Provide the (x, y) coordinate of the cell's center where the given text is located.  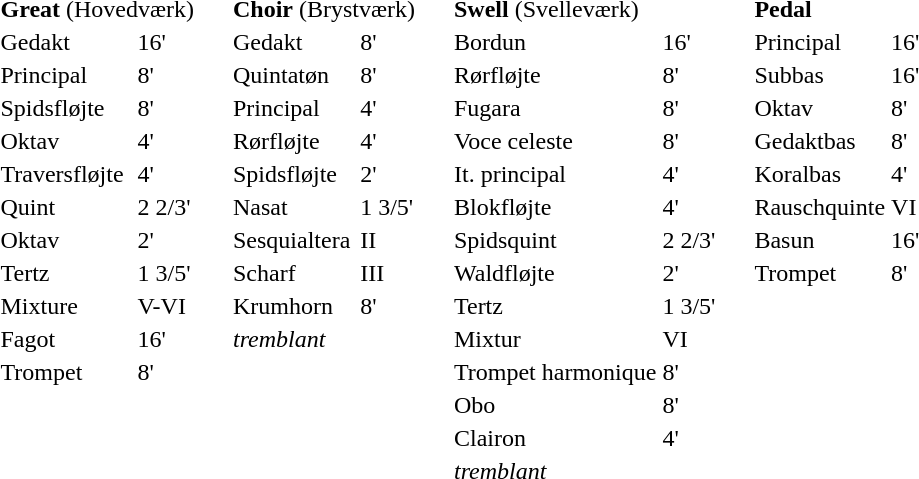
Rauschquinte (820, 207)
Quintatøn (294, 75)
Fugara (554, 108)
Trompet (820, 273)
Bordun (554, 42)
Spidsquint (554, 240)
Waldfløjte (554, 273)
Clairon (554, 438)
III (388, 273)
Nasat (294, 207)
Obo (554, 405)
Trompet harmonique (554, 372)
Subbas (820, 75)
Voce celeste (554, 141)
Spidsfløjte (294, 174)
Scharf (294, 273)
Mixtur (554, 339)
Koralbas (820, 174)
VI (689, 339)
Basun (820, 240)
Sesquialtera (294, 240)
Gedakt (294, 42)
tremblant (294, 339)
Blokfløjte (554, 207)
Oktav (820, 108)
It. principal (554, 174)
II (388, 240)
Tertz (554, 306)
Krumhorn (294, 306)
Gedaktbas (820, 141)
V-VI (166, 306)
